Return the [x, y] coordinate for the center point of the cell that contains the specified text.  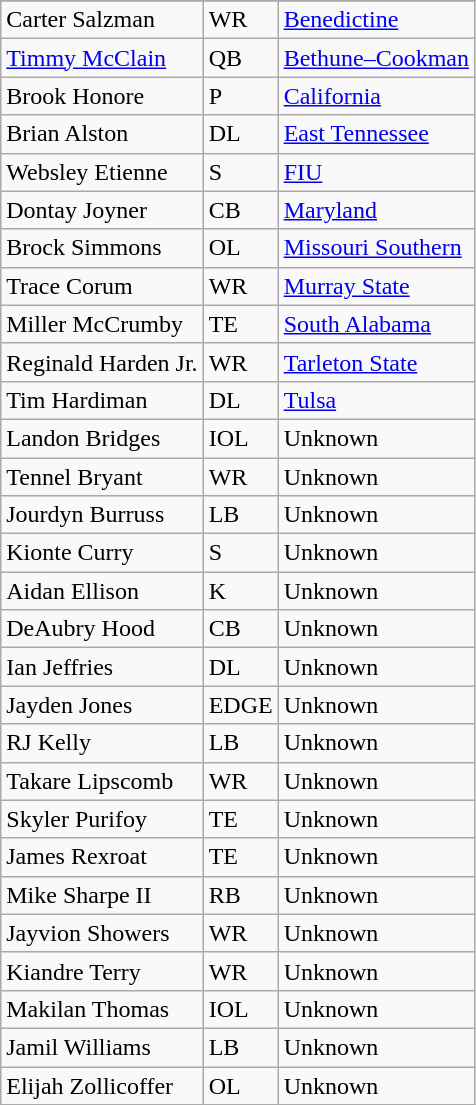
California [376, 96]
Landon Bridges [102, 438]
Ian Jeffries [102, 667]
Mike Sharpe II [102, 895]
Tarleton State [376, 362]
K [240, 591]
Maryland [376, 210]
Takare Lipscomb [102, 781]
Aidan Ellison [102, 591]
P [240, 96]
Carter Salzman [102, 20]
Makilan Thomas [102, 1009]
Brook Honore [102, 96]
Jamil Williams [102, 1047]
East Tennessee [376, 134]
Benedictine [376, 20]
RJ Kelly [102, 743]
Timmy McClain [102, 58]
QB [240, 58]
Kionte Curry [102, 553]
FIU [376, 172]
EDGE [240, 705]
Websley Etienne [102, 172]
Miller McCrumby [102, 324]
Tulsa [376, 400]
Tennel Bryant [102, 477]
Brock Simmons [102, 248]
DeAubry Hood [102, 629]
Jayden Jones [102, 705]
Tim Hardiman [102, 400]
Brian Alston [102, 134]
Bethune–Cookman [376, 58]
South Alabama [376, 324]
Jayvion Showers [102, 933]
Skyler Purifoy [102, 819]
Trace Corum [102, 286]
Missouri Southern [376, 248]
Elijah Zollicoffer [102, 1085]
Kiandre Terry [102, 971]
James Rexroat [102, 857]
Dontay Joyner [102, 210]
Jourdyn Burruss [102, 515]
Reginald Harden Jr. [102, 362]
RB [240, 895]
Murray State [376, 286]
